From the cell containing the given text, extract its center point as (X, Y) coordinate. 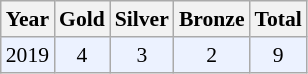
2019 (28, 55)
2 (212, 55)
Year (28, 19)
3 (142, 55)
Bronze (212, 19)
Total (278, 19)
Gold (82, 19)
4 (82, 55)
9 (278, 55)
Silver (142, 19)
